From the cell containing the given text, extract its center point as (X, Y) coordinate. 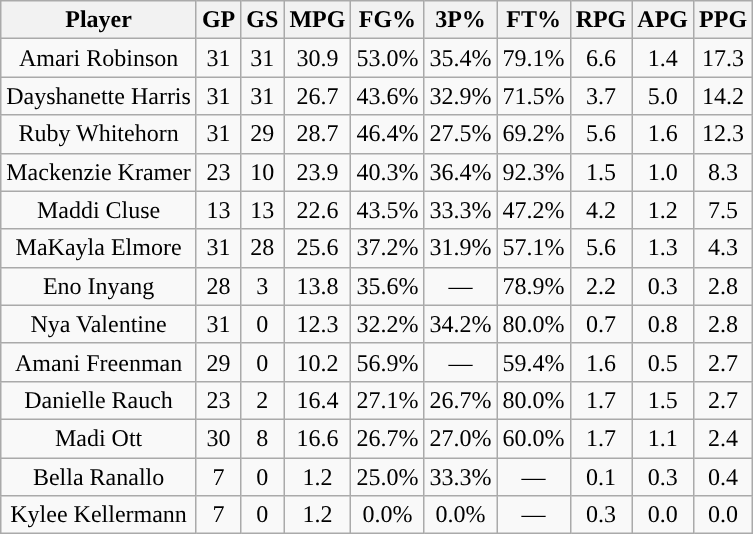
32.9% (460, 96)
Mackenzie Kramer (99, 172)
0.4 (724, 477)
2 (262, 400)
32.2% (388, 324)
57.1% (534, 248)
60.0% (534, 438)
43.6% (388, 96)
1.4 (663, 58)
FG% (388, 20)
Madi Ott (99, 438)
0.5 (663, 362)
13.8 (318, 286)
1.1 (663, 438)
Kylee Kellermann (99, 515)
46.4% (388, 134)
71.5% (534, 96)
6.6 (601, 58)
69.2% (534, 134)
10 (262, 172)
MPG (318, 20)
35.6% (388, 286)
47.2% (534, 210)
GP (218, 20)
Bella Ranallo (99, 477)
Amari Robinson (99, 58)
28.7 (318, 134)
1.3 (663, 248)
53.0% (388, 58)
8.3 (724, 172)
4.3 (724, 248)
4.2 (601, 210)
Ruby Whitehorn (99, 134)
3.7 (601, 96)
5.0 (663, 96)
30.9 (318, 58)
0.8 (663, 324)
RPG (601, 20)
56.9% (388, 362)
MaKayla Elmore (99, 248)
35.4% (460, 58)
36.4% (460, 172)
GS (262, 20)
27.1% (388, 400)
3 (262, 286)
Eno Inyang (99, 286)
17.3 (724, 58)
10.2 (318, 362)
43.5% (388, 210)
16.6 (318, 438)
22.6 (318, 210)
PPG (724, 20)
78.9% (534, 286)
59.4% (534, 362)
Danielle Rauch (99, 400)
FT% (534, 20)
37.2% (388, 248)
2.2 (601, 286)
16.4 (318, 400)
0.7 (601, 324)
0.1 (601, 477)
Player (99, 20)
2.4 (724, 438)
40.3% (388, 172)
26.7 (318, 96)
23.9 (318, 172)
1.0 (663, 172)
APG (663, 20)
Amani Freenman (99, 362)
92.3% (534, 172)
7.5 (724, 210)
25.6 (318, 248)
Dayshanette Harris (99, 96)
25.0% (388, 477)
30 (218, 438)
3P% (460, 20)
27.5% (460, 134)
Maddi Cluse (99, 210)
27.0% (460, 438)
Nya Valentine (99, 324)
14.2 (724, 96)
79.1% (534, 58)
31.9% (460, 248)
34.2% (460, 324)
8 (262, 438)
